Output the (x, y) coordinate of the center of the cell containing the given text.  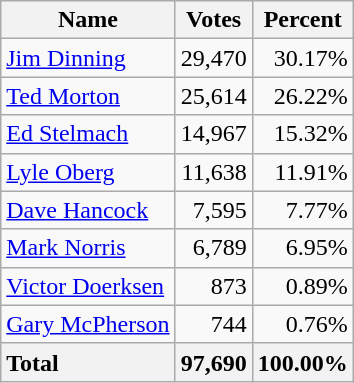
26.22% (302, 96)
Mark Norris (88, 248)
0.89% (302, 286)
25,614 (214, 96)
Victor Doerksen (88, 286)
Dave Hancock (88, 210)
Lyle Oberg (88, 172)
14,967 (214, 134)
100.00% (302, 362)
6.95% (302, 248)
97,690 (214, 362)
Votes (214, 20)
Gary McPherson (88, 324)
11.91% (302, 172)
Total (88, 362)
Percent (302, 20)
0.76% (302, 324)
29,470 (214, 58)
Ted Morton (88, 96)
15.32% (302, 134)
11,638 (214, 172)
Name (88, 20)
7.77% (302, 210)
7,595 (214, 210)
Ed Stelmach (88, 134)
6,789 (214, 248)
744 (214, 324)
30.17% (302, 58)
Jim Dinning (88, 58)
873 (214, 286)
